Identify which cell holds the provided text, then report its (x, y) central coordinate. 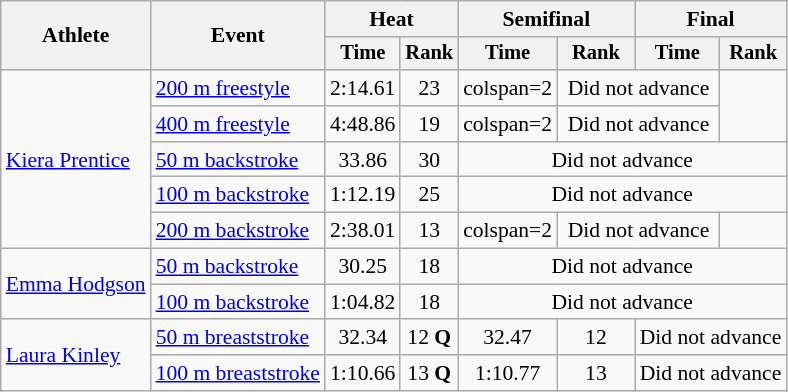
1:10.66 (362, 373)
100 m breaststroke (238, 373)
32.34 (362, 338)
30 (429, 160)
Heat (392, 19)
33.86 (362, 160)
1:04.82 (362, 302)
12 Q (429, 338)
12 (596, 338)
2:38.01 (362, 231)
Kiera Prentice (76, 159)
400 m freestyle (238, 124)
Final (711, 19)
Semifinal (546, 19)
4:48.86 (362, 124)
200 m backstroke (238, 231)
13 Q (429, 373)
25 (429, 195)
2:14.61 (362, 88)
200 m freestyle (238, 88)
1:12.19 (362, 195)
32.47 (508, 338)
Laura Kinley (76, 356)
23 (429, 88)
Athlete (76, 36)
1:10.77 (508, 373)
Event (238, 36)
Emma Hodgson (76, 284)
30.25 (362, 267)
19 (429, 124)
50 m breaststroke (238, 338)
